Pinpoint the cell where the given text exists, returning its (x, y) midpoint coordinate. 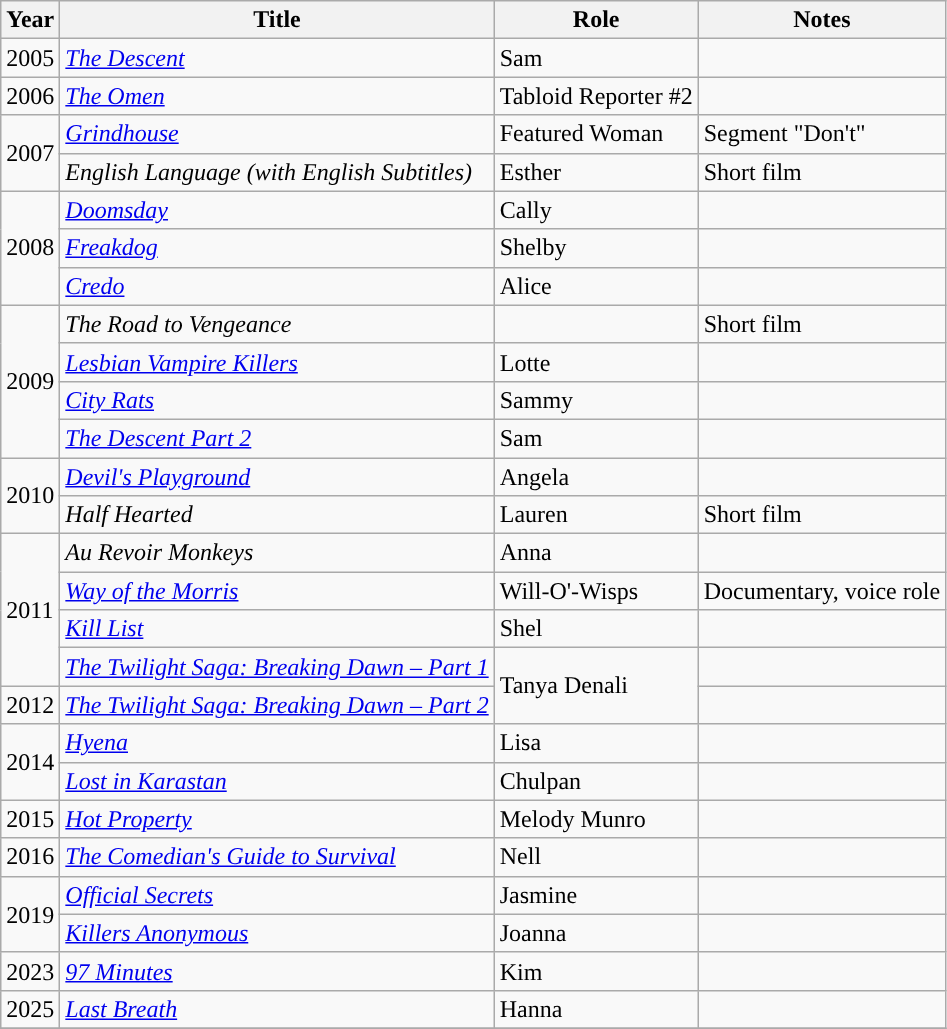
2009 (30, 381)
Melody Munro (596, 819)
2016 (30, 857)
Alice (596, 286)
Au Revoir Monkeys (277, 553)
Will-O'-Wisps (596, 591)
Joanna (596, 933)
Tabloid Reporter #2 (596, 96)
The Omen (277, 96)
Title (277, 20)
2023 (30, 971)
Hot Property (277, 819)
Cally (596, 210)
Kill List (277, 629)
Freakdog (277, 248)
The Twilight Saga: Breaking Dawn – Part 1 (277, 667)
97 Minutes (277, 971)
Lauren (596, 515)
Half Hearted (277, 515)
Tanya Denali (596, 686)
2006 (30, 96)
2015 (30, 819)
Featured Woman (596, 134)
Angela (596, 477)
The Twilight Saga: Breaking Dawn – Part 2 (277, 705)
Lotte (596, 362)
Esther (596, 172)
2011 (30, 610)
Role (596, 20)
The Comedian's Guide to Survival (277, 857)
2007 (30, 153)
2005 (30, 58)
2008 (30, 248)
Lesbian Vampire Killers (277, 362)
2019 (30, 914)
Kim (596, 971)
Chulpan (596, 781)
Notes (822, 20)
Way of the Morris (277, 591)
Segment "Don't" (822, 134)
Jasmine (596, 895)
Killers Anonymous (277, 933)
2014 (30, 762)
The Road to Vengeance (277, 324)
Documentary, voice role (822, 591)
Doomsday (277, 210)
Grindhouse (277, 134)
Shelby (596, 248)
The Descent Part 2 (277, 438)
Year (30, 20)
Hyena (277, 743)
The Descent (277, 58)
Hanna (596, 1009)
Nell (596, 857)
Credo (277, 286)
Anna (596, 553)
Lisa (596, 743)
Devil's Playground (277, 477)
Official Secrets (277, 895)
2010 (30, 496)
Shel (596, 629)
Lost in Karastan (277, 781)
Last Breath (277, 1009)
English Language (with English Subtitles) (277, 172)
City Rats (277, 400)
Sammy (596, 400)
2025 (30, 1009)
2012 (30, 705)
